For the text-containing cell, return its midpoint in (x, y) coordinate format. 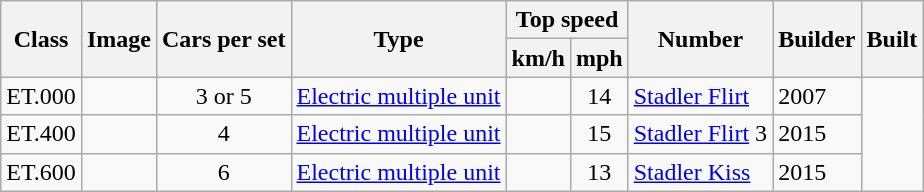
Cars per set (224, 39)
Stadler Flirt 3 (700, 134)
Type (398, 39)
Top speed (567, 20)
Number (700, 39)
Class (42, 39)
2007 (817, 96)
ET.400 (42, 134)
14 (599, 96)
Stadler Kiss (700, 172)
Built (892, 39)
Builder (817, 39)
ET.000 (42, 96)
km/h (538, 58)
Image (118, 39)
3 or 5 (224, 96)
Stadler Flirt (700, 96)
4 (224, 134)
15 (599, 134)
13 (599, 172)
ET.600 (42, 172)
mph (599, 58)
6 (224, 172)
